Locate the cell with the specified text and output its (x, y) center coordinate. 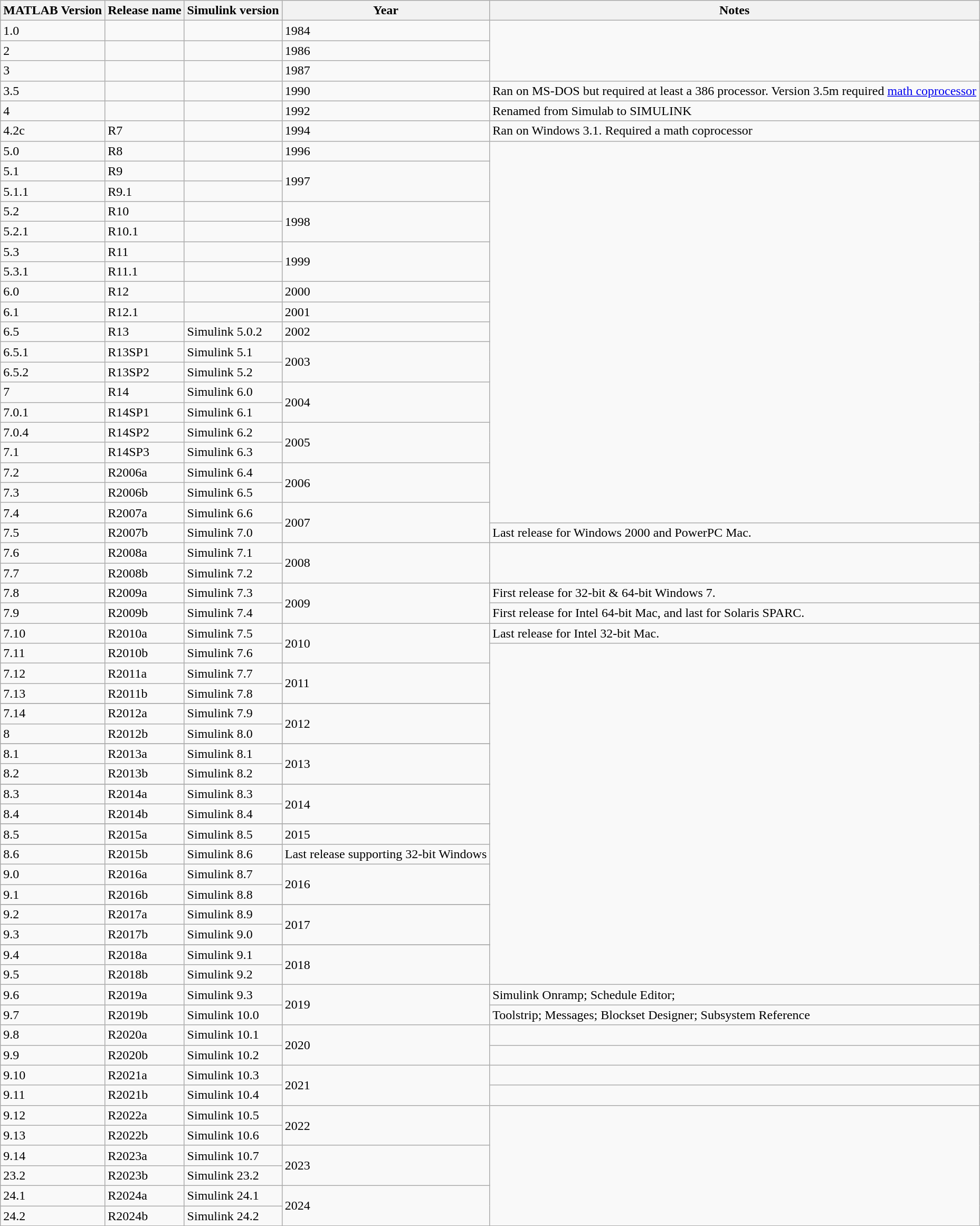
R8 (145, 151)
R2018b (145, 975)
R2020b (145, 1055)
Simulink 10.5 (233, 1115)
Simulink 5.1 (233, 352)
Toolstrip; Messages; Blockset Designer; Subsystem Reference (735, 1015)
5.3 (53, 252)
9.5 (53, 975)
7.12 (53, 673)
Ran on MS-DOS but required at least a 386 processor. Version 3.5m required math coprocessor (735, 91)
Simulink 6.0 (233, 392)
9.11 (53, 1095)
Simulink 9.1 (233, 955)
Simulink 7.2 (233, 573)
Simulink 8.8 (233, 895)
R13SP2 (145, 372)
Year (386, 11)
MATLAB Version (53, 11)
2023 (386, 1165)
23.2 (53, 1175)
7.4 (53, 512)
7 (53, 392)
9.6 (53, 995)
Simulink 7.9 (233, 714)
R2008a (145, 553)
1990 (386, 91)
7.14 (53, 714)
7.5 (53, 533)
1987 (386, 71)
R12 (145, 292)
8.4 (53, 814)
Last release for Intel 32-bit Mac. (735, 633)
R2011a (145, 673)
1994 (386, 131)
2009 (386, 603)
Simulink 6.5 (233, 492)
Simulink 8.5 (233, 834)
2004 (386, 402)
Simulink 7.8 (233, 693)
Simulink 8.2 (233, 774)
Simulink 6.4 (233, 472)
R2024b (145, 1215)
2006 (386, 482)
Ran on Windows 3.1. Required a math coprocessor (735, 131)
1999 (386, 262)
1998 (386, 221)
Simulink 8.6 (233, 854)
R2006b (145, 492)
R10.1 (145, 231)
1992 (386, 111)
Release name (145, 11)
3 (53, 71)
9.10 (53, 1075)
R11.1 (145, 272)
5.2 (53, 211)
2011 (386, 683)
R11 (145, 252)
6.0 (53, 292)
R14SP3 (145, 452)
R2017b (145, 935)
R2017a (145, 915)
Simulink 23.2 (233, 1175)
R2019b (145, 1015)
2012 (386, 724)
7.3 (53, 492)
R2013a (145, 754)
6.5 (53, 332)
1996 (386, 151)
2024 (386, 1205)
Simulink 10.4 (233, 1095)
4 (53, 111)
R2022b (145, 1135)
Renamed from Simulab to SIMULINK (735, 111)
6.5.2 (53, 372)
R2010b (145, 653)
24.1 (53, 1195)
4.2c (53, 131)
7.11 (53, 653)
2002 (386, 332)
Simulink 24.2 (233, 1215)
7.6 (53, 553)
R2009b (145, 613)
R2008b (145, 573)
Simulink 7.4 (233, 613)
7.10 (53, 633)
1.0 (53, 31)
Simulink 6.6 (233, 512)
Simulink 7.0 (233, 533)
Notes (735, 11)
R2012b (145, 734)
Simulink 6.2 (233, 432)
Simulink 10.7 (233, 1155)
R2014a (145, 794)
7.9 (53, 613)
3.5 (53, 91)
R2007b (145, 533)
9.3 (53, 935)
R2012a (145, 714)
2013 (386, 764)
2005 (386, 442)
R2006a (145, 472)
R2024a (145, 1195)
R2009a (145, 593)
R2019a (145, 995)
2014 (386, 804)
7.2 (53, 472)
9.7 (53, 1015)
Simulink 8.4 (233, 814)
2021 (386, 1085)
Simulink 7.1 (233, 553)
Simulink 10.0 (233, 1015)
2020 (386, 1045)
Simulink 6.1 (233, 412)
Simulink 10.2 (233, 1055)
R13 (145, 332)
2017 (386, 925)
2001 (386, 312)
R2023a (145, 1155)
6.1 (53, 312)
7.0.1 (53, 412)
R12.1 (145, 312)
2 (53, 51)
Simulink 5.2 (233, 372)
5.1 (53, 171)
R9.1 (145, 191)
9.13 (53, 1135)
5.1.1 (53, 191)
9.4 (53, 955)
R2015b (145, 854)
24.2 (53, 1215)
R2020a (145, 1035)
R2011b (145, 693)
7.7 (53, 573)
Last release for Windows 2000 and PowerPC Mac. (735, 533)
5.0 (53, 151)
R2016a (145, 874)
Simulink 7.3 (233, 593)
8.3 (53, 794)
9.8 (53, 1035)
R2015a (145, 834)
R2022a (145, 1115)
2015 (386, 834)
R2021b (145, 1095)
9.9 (53, 1055)
Simulink 24.1 (233, 1195)
Simulink 7.5 (233, 633)
Simulink 6.3 (233, 452)
2003 (386, 362)
5.3.1 (53, 272)
R14SP1 (145, 412)
8.1 (53, 754)
Simulink 8.9 (233, 915)
Simulink version (233, 11)
9.12 (53, 1115)
9.14 (53, 1155)
2008 (386, 563)
Simulink 7.7 (233, 673)
R13SP1 (145, 352)
R2007a (145, 512)
Simulink 9.0 (233, 935)
7.13 (53, 693)
R2018a (145, 955)
First release for 32-bit & 64-bit Windows 7. (735, 593)
R2014b (145, 814)
Simulink 7.6 (233, 653)
1986 (386, 51)
7.8 (53, 593)
R2010a (145, 633)
Simulink 8.7 (233, 874)
2018 (386, 965)
1997 (386, 181)
2007 (386, 522)
Simulink 8.3 (233, 794)
7.0.4 (53, 432)
R14 (145, 392)
R10 (145, 211)
8.2 (53, 774)
8.5 (53, 834)
2016 (386, 884)
Simulink 10.6 (233, 1135)
First release for Intel 64-bit Mac, and last for Solaris SPARC. (735, 613)
Simulink 9.3 (233, 995)
R2021a (145, 1075)
R2016b (145, 895)
Simulink 8.1 (233, 754)
Simulink 10.3 (233, 1075)
7.1 (53, 452)
2022 (386, 1125)
R9 (145, 171)
Simulink 10.1 (233, 1035)
R2013b (145, 774)
9.1 (53, 895)
8.6 (53, 854)
2010 (386, 643)
8 (53, 734)
2000 (386, 292)
2019 (386, 1005)
R14SP2 (145, 432)
Simulink Onramp; Schedule Editor; (735, 995)
9.0 (53, 874)
R7 (145, 131)
9.2 (53, 915)
Simulink 9.2 (233, 975)
Simulink 8.0 (233, 734)
Simulink 5.0.2 (233, 332)
R2023b (145, 1175)
6.5.1 (53, 352)
5.2.1 (53, 231)
Last release supporting 32-bit Windows (386, 854)
1984 (386, 31)
